From the cell containing the given text, extract its center point as (X, Y) coordinate. 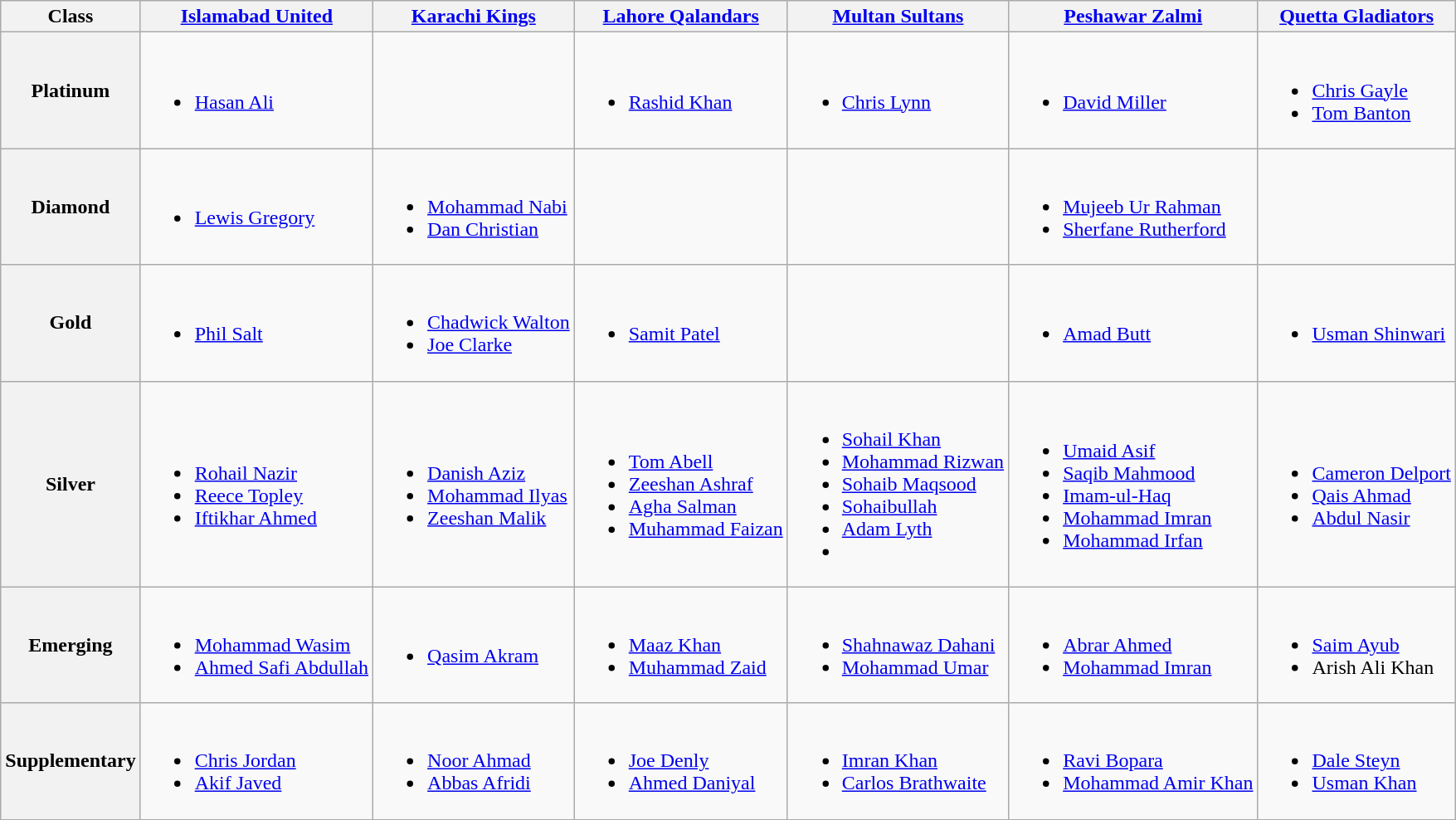
Chris Lynn (898, 90)
Imran KhanCarlos Brathwaite (898, 761)
Chris JordanAkif Javed (256, 761)
Chadwick WaltonJoe Clarke (475, 323)
Hasan Ali (256, 90)
Mujeeb Ur RahmanSherfane Rutherford (1133, 207)
Ravi BoparaMohammad Amir Khan (1133, 761)
Dale SteynUsman Khan (1356, 761)
Quetta Gladiators (1356, 17)
Silver (71, 484)
Amad Butt (1133, 323)
Usman Shinwari (1356, 323)
Qasim Akram (475, 645)
Chris GayleTom Banton (1356, 90)
Rohail NazirReece TopleyIftikhar Ahmed (256, 484)
Samit Patel (680, 323)
Phil Salt (256, 323)
Lewis Gregory (256, 207)
Rashid Khan (680, 90)
Peshawar Zalmi (1133, 17)
Platinum (71, 90)
Karachi Kings (475, 17)
Cameron DelportQais AhmadAbdul Nasir (1356, 484)
Danish AzizMohammad IlyasZeeshan Malik (475, 484)
Lahore Qalandars (680, 17)
David Miller (1133, 90)
Mohammad WasimAhmed Safi Abdullah (256, 645)
Noor AhmadAbbas Afridi (475, 761)
Class (71, 17)
Supplementary (71, 761)
Saim AyubArish Ali Khan (1356, 645)
Emerging (71, 645)
Gold (71, 323)
Abrar AhmedMohammad Imran (1133, 645)
Shahnawaz DahaniMohammad Umar (898, 645)
Sohail KhanMohammad RizwanSohaib MaqsoodSohaibullahAdam Lyth (898, 484)
Mohammad NabiDan Christian (475, 207)
Joe DenlyAhmed Daniyal (680, 761)
Umaid AsifSaqib MahmoodImam-ul-HaqMohammad ImranMohammad Irfan (1133, 484)
Maaz KhanMuhammad Zaid (680, 645)
Tom AbellZeeshan AshrafAgha SalmanMuhammad Faizan (680, 484)
Multan Sultans (898, 17)
Diamond (71, 207)
Islamabad United (256, 17)
